Determine the (x, y) coordinate at the center of the cell enclosing the given text.  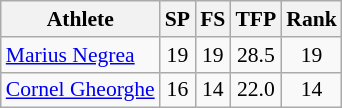
Cornel Gheorghe (80, 90)
Athlete (80, 19)
28.5 (256, 55)
Rank (312, 19)
SP (178, 19)
Marius Negrea (80, 55)
FS (212, 19)
TFP (256, 19)
22.0 (256, 90)
16 (178, 90)
